Return (X, Y) of the center of cell containing provided text 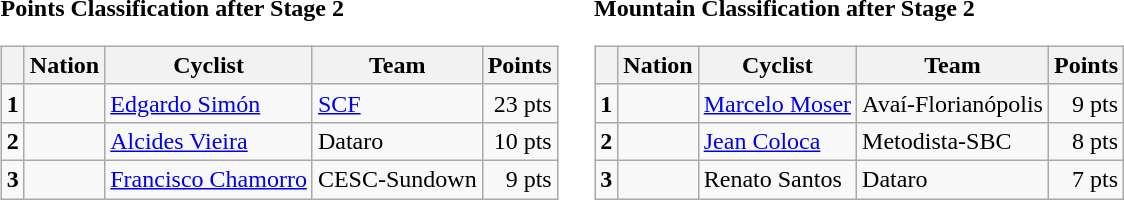
8 pts (1086, 141)
10 pts (520, 141)
Edgardo Simón (209, 103)
Jean Coloca (777, 141)
SCF (397, 103)
CESC-Sundown (397, 179)
Alcides Vieira (209, 141)
Metodista-SBC (953, 141)
7 pts (1086, 179)
Francisco Chamorro (209, 179)
Renato Santos (777, 179)
23 pts (520, 103)
Avaí-Florianópolis (953, 103)
Marcelo Moser (777, 103)
